Return the (X, Y) coordinate for the center point of the cell that contains the specified text.  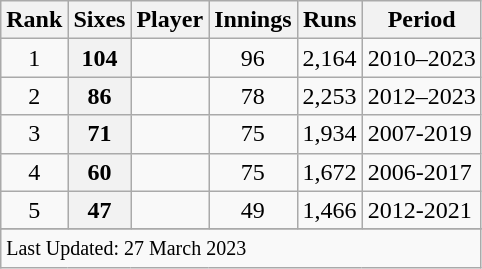
71 (100, 134)
2012-2021 (422, 210)
2,164 (330, 58)
96 (253, 58)
Runs (330, 20)
78 (253, 96)
86 (100, 96)
Innings (253, 20)
Period (422, 20)
Last Updated: 27 March 2023 (241, 248)
2010–2023 (422, 58)
Player (170, 20)
1,934 (330, 134)
1,672 (330, 172)
2,253 (330, 96)
60 (100, 172)
3 (34, 134)
Rank (34, 20)
2 (34, 96)
104 (100, 58)
2012–2023 (422, 96)
Sixes (100, 20)
47 (100, 210)
5 (34, 210)
1 (34, 58)
4 (34, 172)
2007-2019 (422, 134)
1,466 (330, 210)
49 (253, 210)
2006-2017 (422, 172)
